Capture the cell that displays the provided text and extract its [x, y] central coordinate. 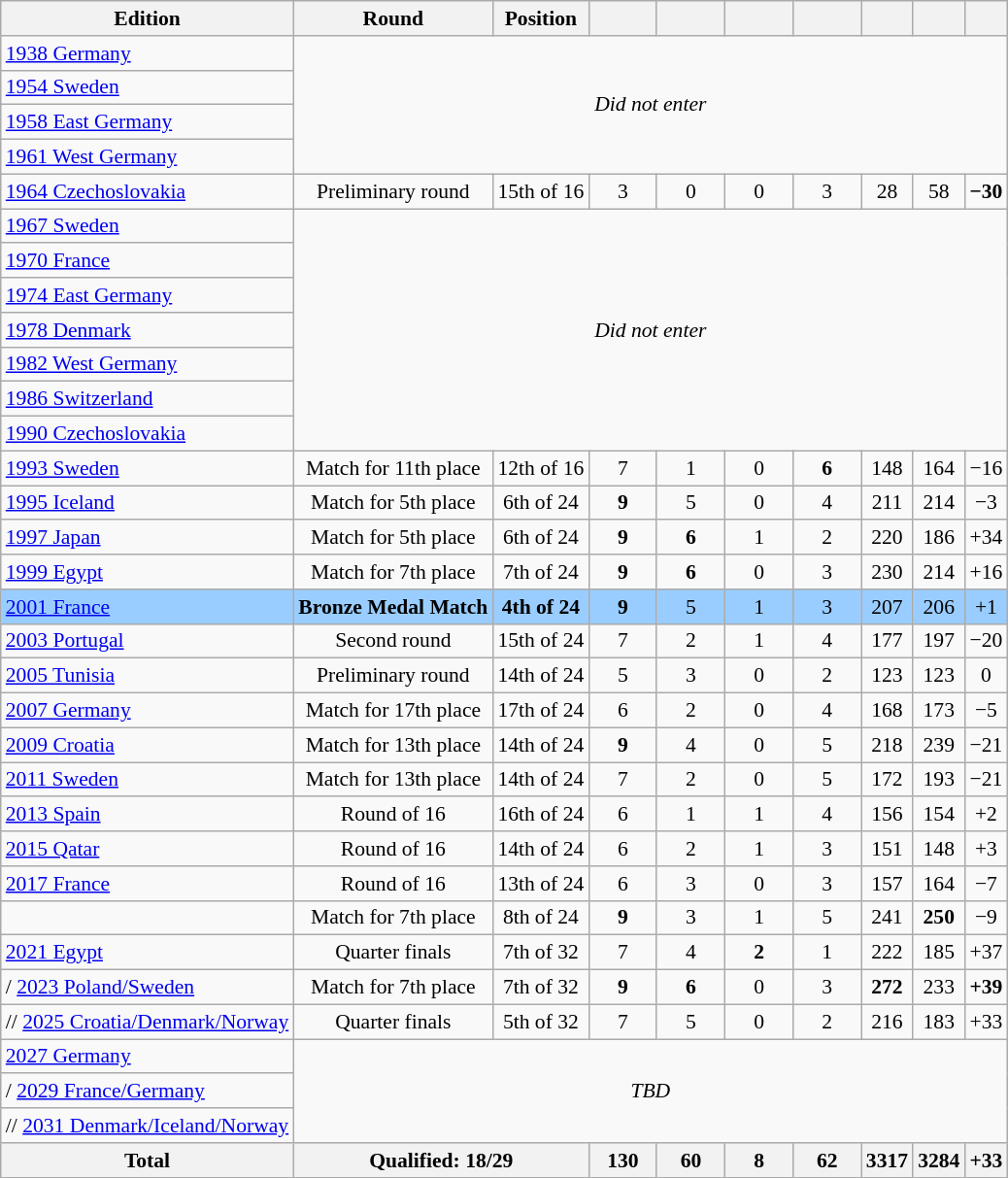
185 [938, 953]
173 [938, 711]
193 [938, 780]
177 [888, 641]
1938 Germany [148, 53]
17th of 24 [540, 711]
Second round [392, 641]
207 [888, 607]
Match for 11th place [392, 468]
// 2025 Croatia/Denmark/Norway [148, 1022]
239 [938, 745]
151 [888, 849]
222 [888, 953]
Position [540, 18]
2013 Spain [148, 815]
15th of 16 [540, 191]
3317 [888, 1161]
3284 [938, 1161]
230 [888, 572]
Round [392, 18]
206 [938, 607]
2011 Sweden [148, 780]
+16 [986, 572]
−20 [986, 641]
1995 Iceland [148, 503]
183 [938, 1022]
130 [622, 1161]
1982 West Germany [148, 364]
1974 East Germany [148, 295]
+34 [986, 538]
1967 Sweden [148, 226]
+3 [986, 849]
+2 [986, 815]
220 [888, 538]
2027 Germany [148, 1057]
/ 2029 France/Germany [148, 1092]
Bronze Medal Match [392, 607]
+1 [986, 607]
−7 [986, 884]
233 [938, 988]
216 [888, 1022]
272 [888, 988]
62 [827, 1161]
8th of 24 [540, 918]
186 [938, 538]
60 [690, 1161]
241 [888, 918]
211 [888, 503]
1978 Denmark [148, 330]
1986 Switzerland [148, 399]
−30 [986, 191]
// 2031 Denmark/Iceland/Norway [148, 1126]
+39 [986, 988]
1970 France [148, 261]
8 [759, 1161]
/ 2023 Poland/Sweden [148, 988]
157 [888, 884]
197 [938, 641]
2005 Tunisia [148, 676]
12th of 16 [540, 468]
Edition [148, 18]
2017 France [148, 884]
2021 Egypt [148, 953]
15th of 24 [540, 641]
4th of 24 [540, 607]
2001 France [148, 607]
58 [938, 191]
7th of 24 [540, 572]
1990 Czechoslovakia [148, 434]
5th of 32 [540, 1022]
250 [938, 918]
1997 Japan [148, 538]
1964 Czechoslovakia [148, 191]
−16 [986, 468]
28 [888, 191]
−9 [986, 918]
Qualified: 18/29 [441, 1161]
Total [148, 1161]
2015 Qatar [148, 849]
−5 [986, 711]
1999 Egypt [148, 572]
+37 [986, 953]
16th of 24 [540, 815]
156 [888, 815]
172 [888, 780]
1958 East Germany [148, 122]
168 [888, 711]
2003 Portugal [148, 641]
13th of 24 [540, 884]
218 [888, 745]
TBD [651, 1092]
1961 West Germany [148, 157]
1993 Sweden [148, 468]
−3 [986, 503]
Match for 17th place [392, 711]
2009 Croatia [148, 745]
1954 Sweden [148, 87]
2007 Germany [148, 711]
154 [938, 815]
